Pinpoint the cell where the given text exists, returning its [X, Y] midpoint coordinate. 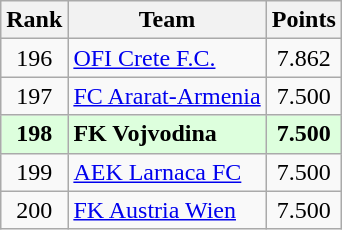
198 [34, 134]
Points [304, 20]
196 [34, 58]
199 [34, 172]
FC Ararat-Armenia [167, 96]
Team [167, 20]
197 [34, 96]
FK Vojvodina [167, 134]
AEK Larnaca FC [167, 172]
200 [34, 210]
FK Austria Wien [167, 210]
Rank [34, 20]
OFI Crete F.C. [167, 58]
7.862 [304, 58]
